Return (X, Y) of the center of cell containing provided text 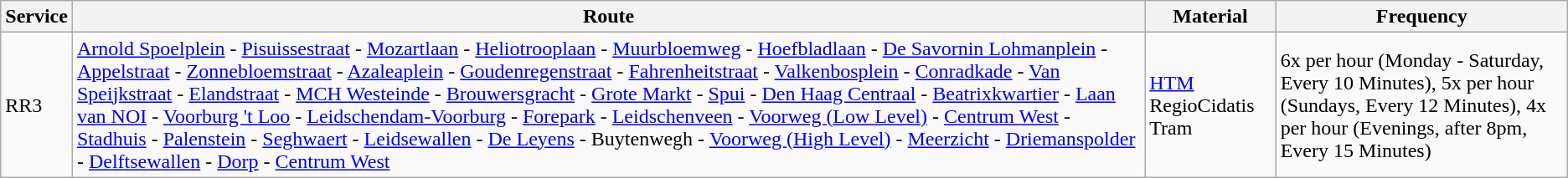
Service (37, 17)
6x per hour (Monday - Saturday, Every 10 Minutes), 5x per hour (Sundays, Every 12 Minutes), 4x per hour (Evenings, after 8pm, Every 15 Minutes) (1421, 105)
Route (608, 17)
RR3 (37, 105)
Frequency (1421, 17)
Material (1210, 17)
HTM RegioCidatis Tram (1210, 105)
